Identify which cell holds the provided text, then report its (X, Y) central coordinate. 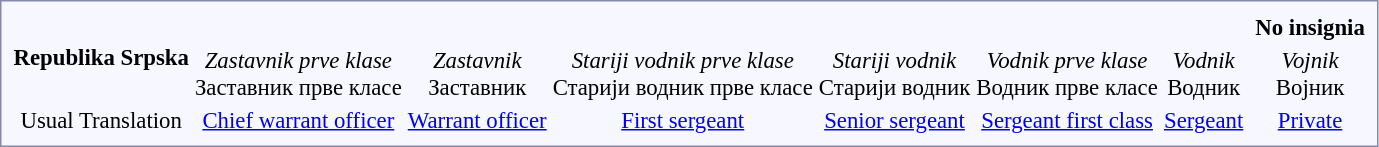
VojnikВојник (1310, 74)
Private (1310, 120)
Sergeant (1203, 120)
Stariji vodnik Старији водник (894, 74)
Vodnik prve klase Водник прве класе (1068, 74)
Zastavnik prve klase Заставник прве класе (298, 74)
Zastavnik Заставник (477, 74)
VodnikВодник (1203, 74)
Warrant officer (477, 120)
No insignia (1310, 27)
Usual Translation (101, 120)
First sergeant (682, 120)
Senior sergeant (894, 120)
Republika Srpska (101, 57)
Chief warrant officer (298, 120)
Stariji vodnik prve klase Старији водник прве класе (682, 74)
Sergeant first class (1068, 120)
